Determine the (X, Y) coordinate at the center of the cell enclosing the given text.  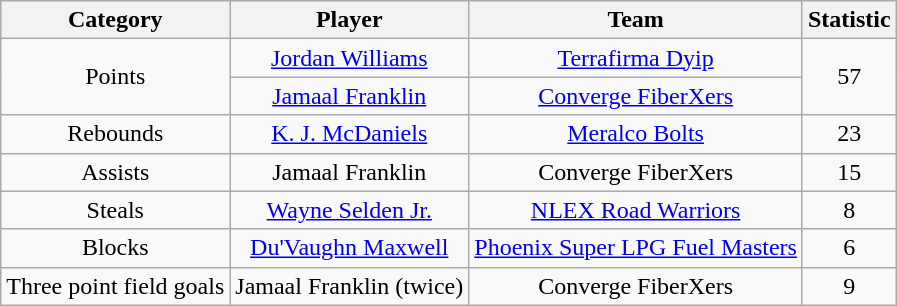
15 (849, 172)
Meralco Bolts (636, 134)
Jamaal Franklin (twice) (350, 286)
NLEX Road Warriors (636, 210)
Statistic (849, 20)
9 (849, 286)
Player (350, 20)
Phoenix Super LPG Fuel Masters (636, 248)
Du'Vaughn Maxwell (350, 248)
K. J. McDaniels (350, 134)
Steals (116, 210)
Blocks (116, 248)
6 (849, 248)
Terrafirma Dyip (636, 58)
23 (849, 134)
Team (636, 20)
Category (116, 20)
Jordan Williams (350, 58)
Three point field goals (116, 286)
57 (849, 77)
8 (849, 210)
Assists (116, 172)
Points (116, 77)
Wayne Selden Jr. (350, 210)
Rebounds (116, 134)
